Pinpoint the cell where the given text exists, returning its (X, Y) midpoint coordinate. 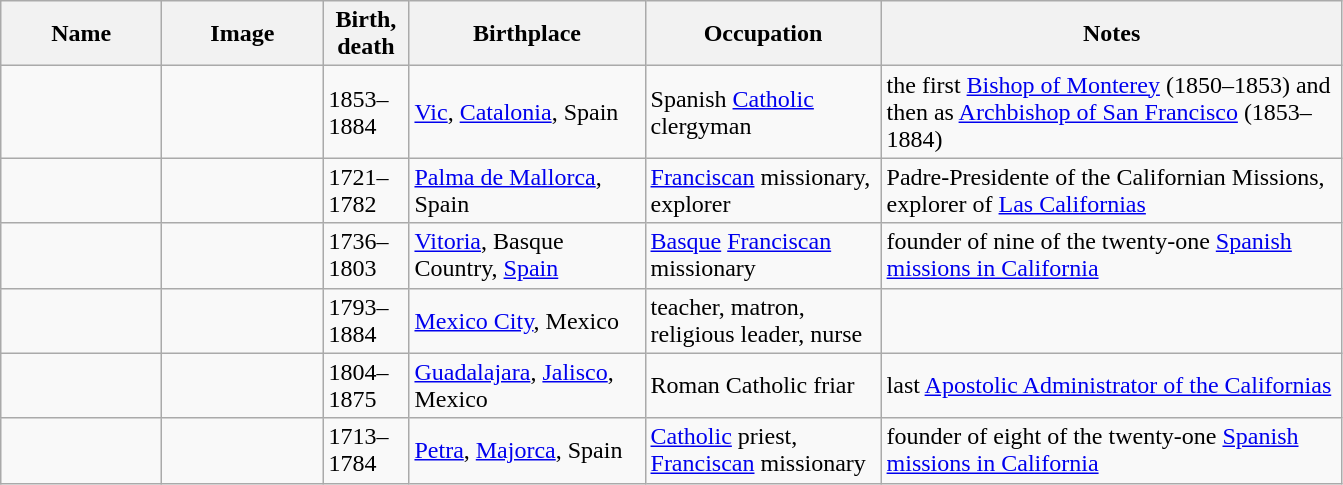
teacher, matron, religious leader, nurse (763, 320)
Palma de Mallorca, Spain (527, 190)
Mexico City, Mexico (527, 320)
1721–1782 (366, 190)
Catholic priest, Franciscan missionary (763, 450)
last Apostolic Administrator of the Californias (1112, 386)
1793–1884 (366, 320)
1736–1803 (366, 256)
Name (82, 34)
Franciscan missionary, explorer (763, 190)
founder of eight of the twenty-one Spanish missions in California (1112, 450)
Roman Catholic friar (763, 386)
Image (242, 34)
the first Bishop of Monterey (1850–1853) and then as Archbishop of San Francisco (1853–1884) (1112, 112)
1853–1884 (366, 112)
Birthplace (527, 34)
Guadalajara, Jalisco, Mexico (527, 386)
Vic, Catalonia, Spain (527, 112)
Spanish Catholic clergyman (763, 112)
1804–1875 (366, 386)
Birth, death (366, 34)
Vitoria, Basque Country, Spain (527, 256)
Padre-Presidente of the Californian Missions, explorer of Las Californias (1112, 190)
founder of nine of the twenty-one Spanish missions in California (1112, 256)
Occupation (763, 34)
Petra, Majorca, Spain (527, 450)
1713–1784 (366, 450)
Notes (1112, 34)
Basque Franciscan missionary (763, 256)
